Scan for the cell matching the given text and deliver its (X, Y) coordinate at center. 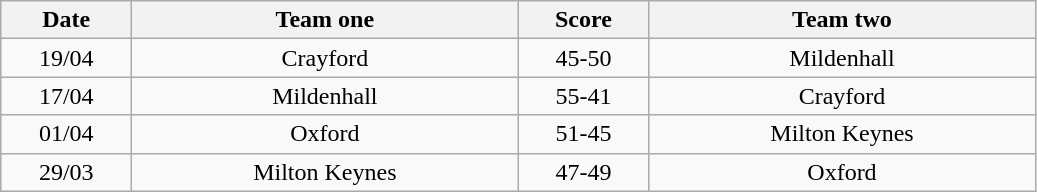
Score (584, 20)
55-41 (584, 96)
Team two (842, 20)
47-49 (584, 172)
Date (66, 20)
45-50 (584, 58)
51-45 (584, 134)
01/04 (66, 134)
29/03 (66, 172)
Team one (325, 20)
17/04 (66, 96)
19/04 (66, 58)
